Identify which cell holds the provided text, then report its (x, y) central coordinate. 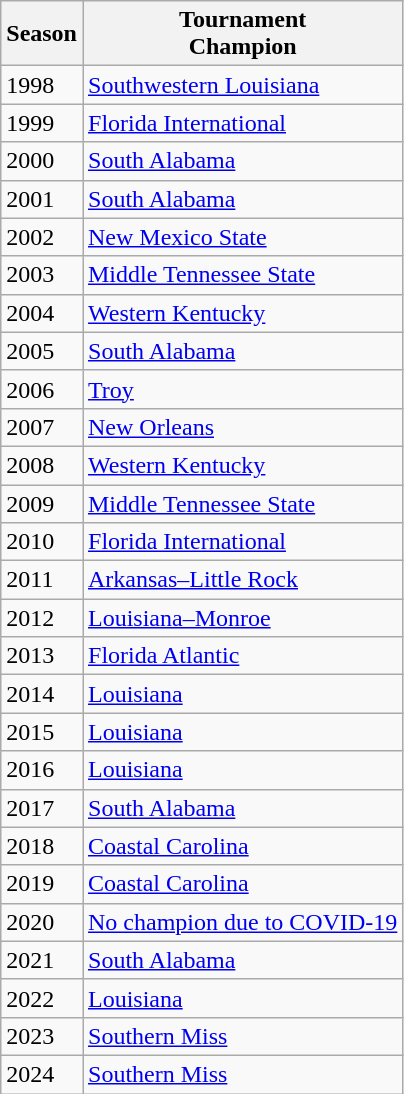
2015 (42, 732)
No champion due to COVID-19 (242, 922)
2007 (42, 427)
TournamentChampion (242, 34)
2019 (42, 884)
2021 (42, 960)
2022 (42, 998)
2018 (42, 846)
Troy (242, 389)
1998 (42, 85)
Season (42, 34)
2014 (42, 694)
2006 (42, 389)
2010 (42, 542)
2012 (42, 618)
Florida Atlantic (242, 656)
2008 (42, 465)
Arkansas–Little Rock (242, 580)
Louisiana–Monroe (242, 618)
New Mexico State (242, 237)
2002 (42, 237)
2001 (42, 199)
2013 (42, 656)
2009 (42, 503)
2017 (42, 808)
2003 (42, 275)
2005 (42, 351)
2023 (42, 1036)
1999 (42, 123)
2016 (42, 770)
2000 (42, 161)
2004 (42, 313)
Southwestern Louisiana (242, 85)
New Orleans (242, 427)
2011 (42, 580)
2024 (42, 1074)
2020 (42, 922)
